Search for the cell housing the specified text and yield its [x, y] center coordinate. 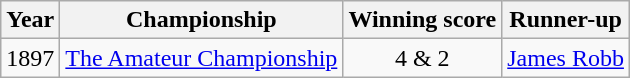
4 & 2 [422, 58]
James Robb [566, 58]
Year [30, 20]
Winning score [422, 20]
1897 [30, 58]
Championship [202, 20]
The Amateur Championship [202, 58]
Runner-up [566, 20]
